Identify which cell holds the provided text, then report its [x, y] central coordinate. 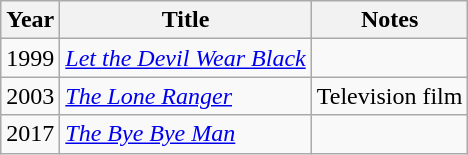
2003 [30, 96]
Title [186, 20]
Television film [390, 96]
1999 [30, 58]
2017 [30, 134]
Notes [390, 20]
Year [30, 20]
The Bye Bye Man [186, 134]
The Lone Ranger [186, 96]
Let the Devil Wear Black [186, 58]
